Provide the (X, Y) coordinate of the cell's center where the given text is located.  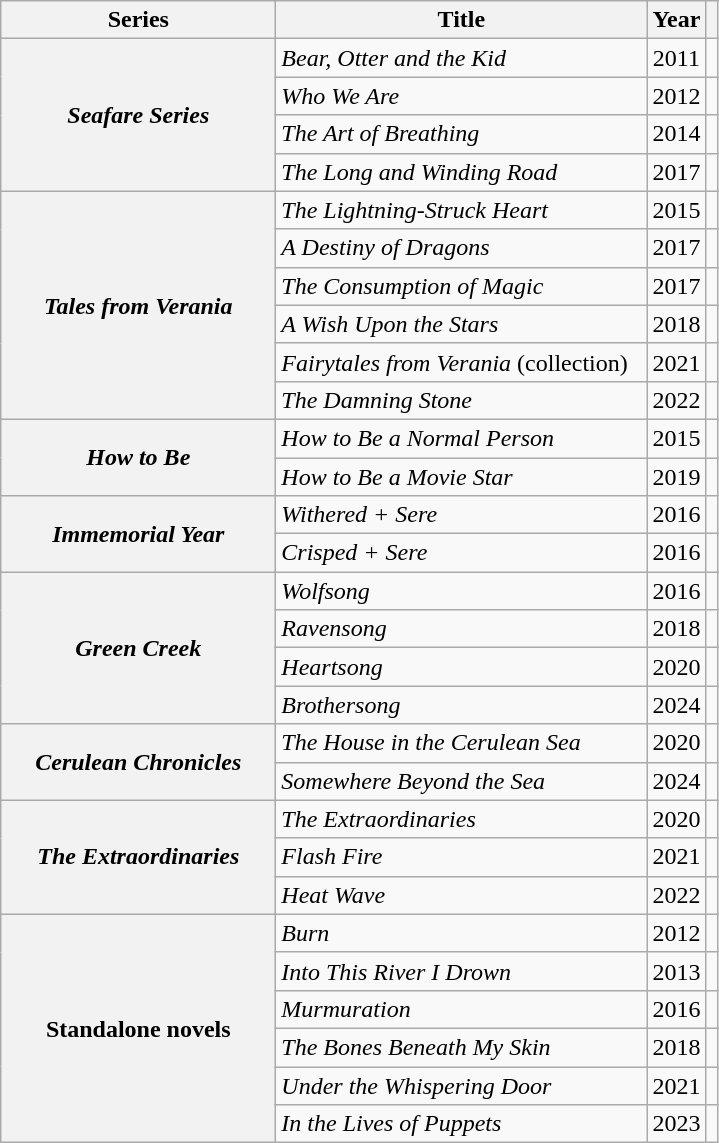
Somewhere Beyond the Sea (462, 781)
The Long and Winding Road (462, 172)
Ravensong (462, 629)
How to Be (138, 457)
How to Be a Movie Star (462, 477)
Flash Fire (462, 857)
How to Be a Normal Person (462, 438)
Bear, Otter and the Kid (462, 58)
Burn (462, 933)
Title (462, 20)
Cerulean Chronicles (138, 762)
Heartsong (462, 667)
Withered + Sere (462, 515)
Wolfsong (462, 591)
Series (138, 20)
The Art of Breathing (462, 134)
2019 (676, 477)
Year (676, 20)
In the Lives of Puppets (462, 1124)
Fairytales from Verania (collection) (462, 362)
2013 (676, 971)
Into This River I Drown (462, 971)
A Wish Upon the Stars (462, 324)
Immemorial Year (138, 534)
Green Creek (138, 648)
The Consumption of Magic (462, 286)
A Destiny of Dragons (462, 248)
Crisped + Sere (462, 553)
Who We Are (462, 96)
Tales from Verania (138, 305)
2011 (676, 58)
Murmuration (462, 1009)
The Bones Beneath My Skin (462, 1047)
Under the Whispering Door (462, 1085)
The Lightning-Struck Heart (462, 210)
Heat Wave (462, 895)
Standalone novels (138, 1028)
Brothersong (462, 705)
The Damning Stone (462, 400)
2023 (676, 1124)
Seafare Series (138, 115)
The House in the Cerulean Sea (462, 743)
2014 (676, 134)
